Determine the (x, y) coordinate at the center of the cell enclosing the given text.  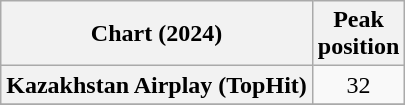
Peakposition (358, 34)
32 (358, 85)
Chart (2024) (157, 34)
Kazakhstan Airplay (TopHit) (157, 85)
